Output the (X, Y) coordinate of the center of the cell containing the given text.  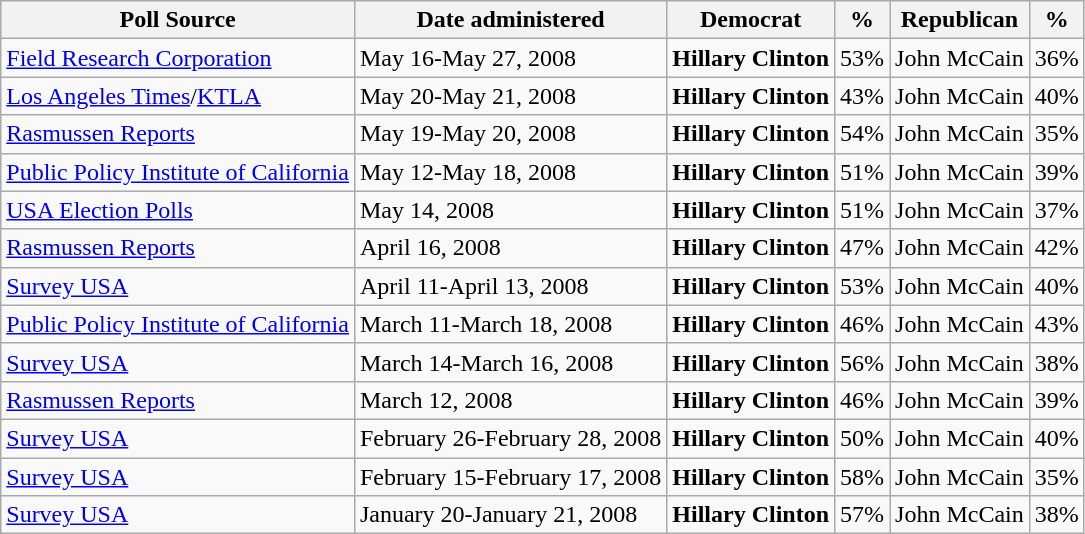
Democrat (751, 20)
May 20-May 21, 2008 (510, 96)
42% (1056, 248)
Poll Source (178, 20)
58% (862, 477)
56% (862, 362)
March 14-March 16, 2008 (510, 362)
April 11-April 13, 2008 (510, 286)
January 20-January 21, 2008 (510, 515)
54% (862, 134)
February 26-February 28, 2008 (510, 438)
March 12, 2008 (510, 400)
Date administered (510, 20)
May 14, 2008 (510, 210)
37% (1056, 210)
USA Election Polls (178, 210)
57% (862, 515)
Republican (960, 20)
May 19-May 20, 2008 (510, 134)
Field Research Corporation (178, 58)
47% (862, 248)
36% (1056, 58)
April 16, 2008 (510, 248)
March 11-March 18, 2008 (510, 324)
February 15-February 17, 2008 (510, 477)
50% (862, 438)
Los Angeles Times/KTLA (178, 96)
May 16-May 27, 2008 (510, 58)
May 12-May 18, 2008 (510, 172)
